Identify which cell holds the provided text, then report its [X, Y] central coordinate. 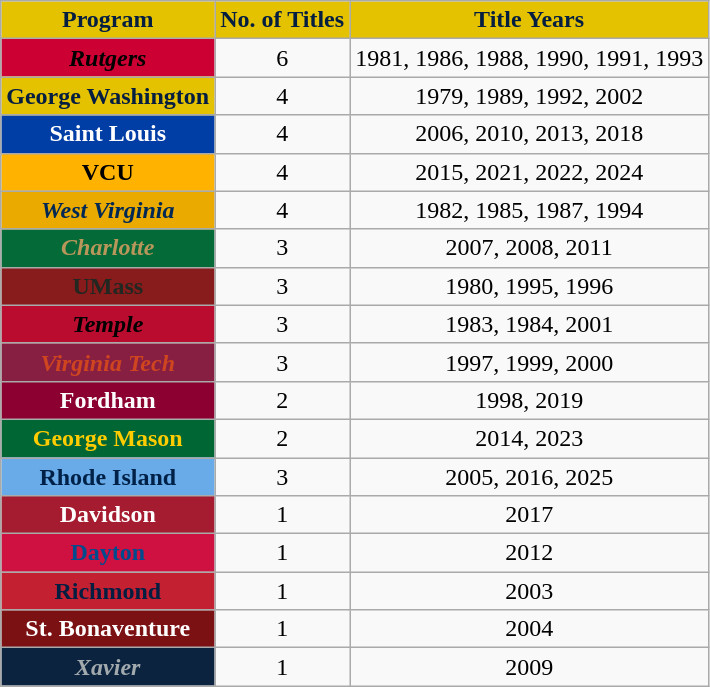
St. Bonaventure [108, 629]
VCU [108, 172]
Rutgers [108, 58]
George Washington [108, 96]
Richmond [108, 591]
2009 [530, 667]
Dayton [108, 553]
1997, 1999, 2000 [530, 362]
2017 [530, 515]
1998, 2019 [530, 400]
Virginia Tech [108, 362]
2014, 2023 [530, 438]
1981, 1986, 1988, 1990, 1991, 1993 [530, 58]
2007, 2008, 2011 [530, 248]
George Mason [108, 438]
6 [282, 58]
Davidson [108, 515]
Saint Louis [108, 134]
Temple [108, 324]
2006, 2010, 2013, 2018 [530, 134]
2015, 2021, 2022, 2024 [530, 172]
UMass [108, 286]
Rhode Island [108, 477]
Charlotte [108, 248]
1983, 1984, 2001 [530, 324]
1980, 1995, 1996 [530, 286]
2004 [530, 629]
West Virginia [108, 210]
2003 [530, 591]
Program [108, 20]
Title Years [530, 20]
2012 [530, 553]
2005, 2016, 2025 [530, 477]
Xavier [108, 667]
Fordham [108, 400]
No. of Titles [282, 20]
1982, 1985, 1987, 1994 [530, 210]
1979, 1989, 1992, 2002 [530, 96]
